Capture the cell that displays the provided text and extract its (X, Y) central coordinate. 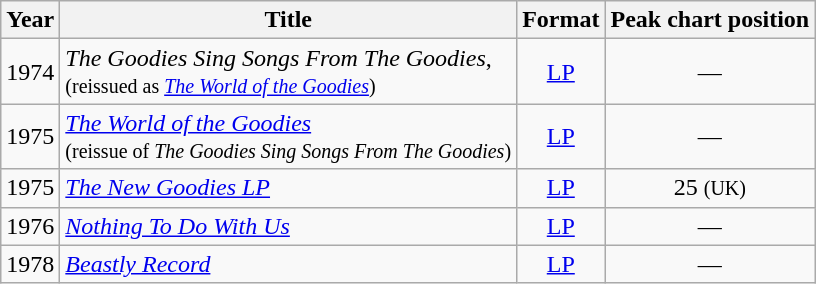
1976 (30, 226)
1974 (30, 72)
The Goodies Sing Songs From The Goodies,(reissued as The World of the Goodies) (288, 72)
Beastly Record (288, 264)
Format (561, 20)
The New Goodies LP (288, 188)
Peak chart position (710, 20)
Year (30, 20)
Nothing To Do With Us (288, 226)
1978 (30, 264)
The World of the Goodies(reissue of The Goodies Sing Songs From The Goodies) (288, 136)
25 (UK) (710, 188)
Title (288, 20)
